Find where the given text appears and provide that cell's center as [X, Y] coordinate. 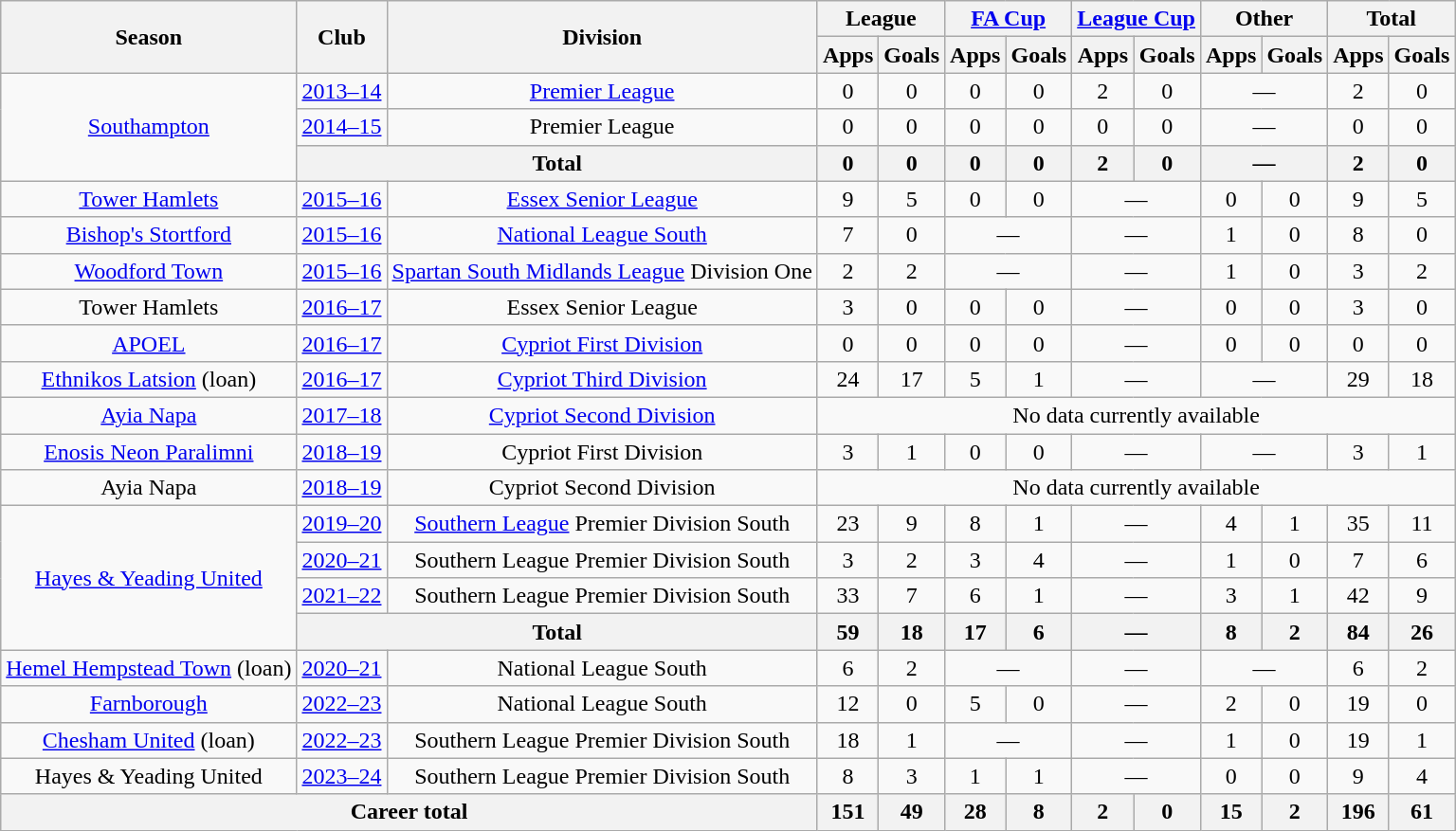
2021–22 [341, 596]
League [881, 19]
Ethnikos Latsion (loan) [149, 379]
Season [149, 37]
196 [1358, 812]
26 [1422, 632]
Career total [409, 812]
35 [1358, 524]
Enosis Neon Paralimni [149, 452]
Cypriot Third Division [602, 379]
Division [602, 37]
12 [847, 704]
15 [1230, 812]
Other [1264, 19]
Hemel Hempstead Town (loan) [149, 668]
29 [1358, 379]
42 [1358, 596]
Chesham United (loan) [149, 740]
24 [847, 379]
2023–24 [341, 776]
11 [1422, 524]
Woodford Town [149, 271]
Spartan South Midlands League Division One [602, 271]
84 [1358, 632]
APOEL [149, 343]
League Cup [1137, 19]
2017–18 [341, 415]
61 [1422, 812]
Farnborough [149, 704]
2013–14 [341, 91]
59 [847, 632]
Club [341, 37]
Southampton [149, 127]
Bishop's Stortford [149, 235]
151 [847, 812]
2014–15 [341, 127]
28 [975, 812]
49 [912, 812]
23 [847, 524]
FA Cup [1009, 19]
2019–20 [341, 524]
33 [847, 596]
